Locate the cell with the specified text and output its (X, Y) center coordinate. 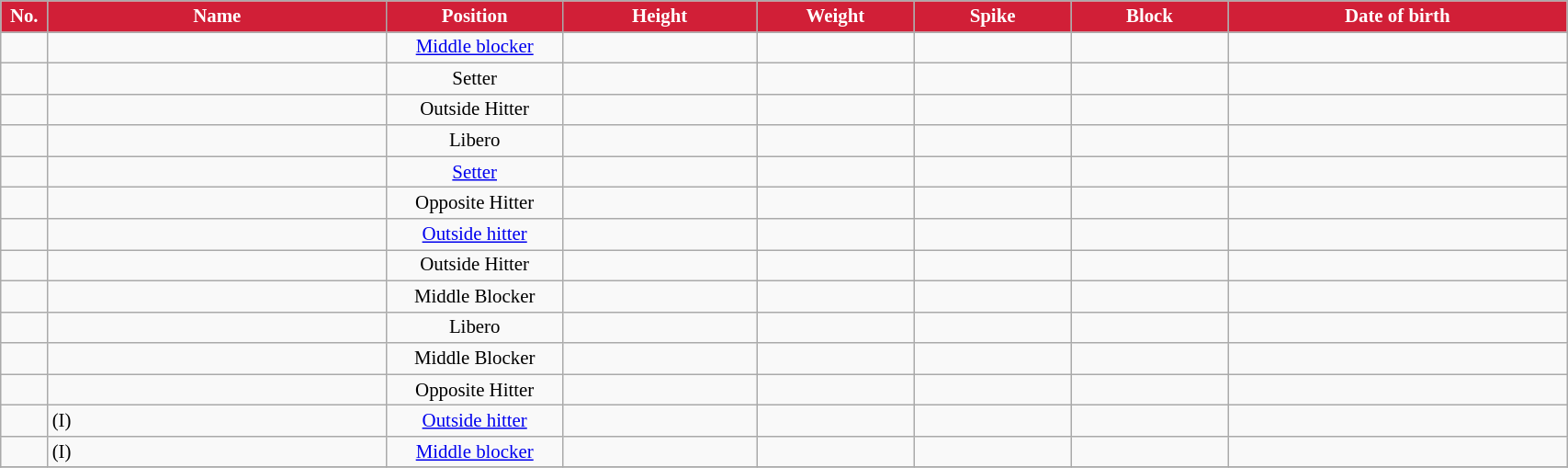
Spike (992, 17)
Height (660, 17)
No. (24, 17)
Date of birth (1398, 17)
Block (1150, 17)
Name (217, 17)
Weight (836, 17)
Position (475, 17)
